Return the (x, y) coordinate for the center point of the cell that contains the specified text.  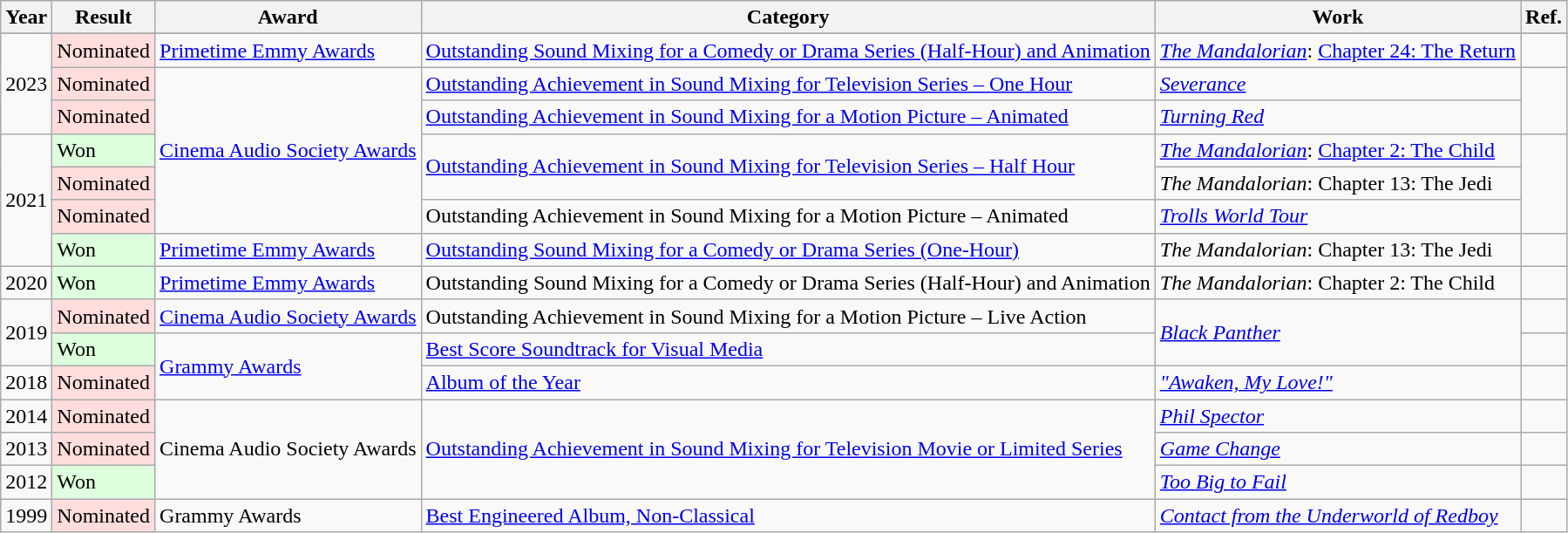
Black Panther (1337, 332)
Outstanding Achievement in Sound Mixing for a Motion Picture – Live Action (788, 316)
2013 (26, 449)
Outstanding Sound Mixing for a Comedy or Drama Series (One-Hour) (788, 249)
2012 (26, 482)
Too Big to Fail (1337, 482)
Outstanding Achievement in Sound Mixing for Television Series – Half Hour (788, 167)
2018 (26, 382)
2021 (26, 200)
2020 (26, 283)
Best Score Soundtrack for Visual Media (788, 349)
Year (26, 17)
Trolls World Tour (1337, 216)
Outstanding Achievement in Sound Mixing for Television Movie or Limited Series (788, 449)
Outstanding Achievement in Sound Mixing for Television Series – One Hour (788, 84)
Severance (1337, 84)
Album of the Year (788, 382)
2023 (26, 84)
1999 (26, 516)
Phil Spector (1337, 416)
Category (788, 17)
Best Engineered Album, Non-Classical (788, 516)
Contact from the Underworld of Redboy (1337, 516)
Ref. (1544, 17)
Work (1337, 17)
The Mandalorian: Chapter 24: The Return (1337, 51)
Award (288, 17)
Game Change (1337, 449)
2014 (26, 416)
Result (104, 17)
"Awaken, My Love!" (1337, 382)
Turning Red (1337, 117)
2019 (26, 332)
